Identify which cell holds the provided text, then report its (X, Y) central coordinate. 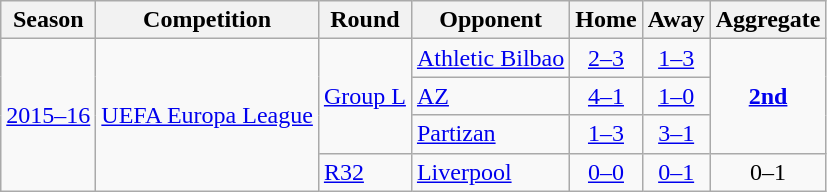
Partizan (490, 134)
Competition (208, 20)
Home (606, 20)
1–0 (676, 96)
2–3 (606, 58)
AZ (490, 96)
Athletic Bilbao (490, 58)
0–0 (606, 172)
Opponent (490, 20)
Away (676, 20)
2nd (768, 96)
Round (364, 20)
Aggregate (768, 20)
4–1 (606, 96)
R32 (364, 172)
UEFA Europa League (208, 115)
Season (48, 20)
Group L (364, 96)
3–1 (676, 134)
Liverpool (490, 172)
2015–16 (48, 115)
